Determine the (x, y) coordinate at the center of the cell enclosing the given text.  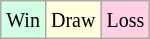
Win (24, 20)
Draw (72, 20)
Loss (126, 20)
